For the text-containing cell, return its midpoint in [X, Y] coordinate format. 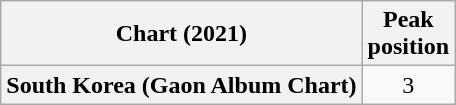
Peakposition [408, 34]
Chart (2021) [182, 34]
3 [408, 85]
South Korea (Gaon Album Chart) [182, 85]
